Return the (x, y) coordinate for the center point of the cell that contains the specified text.  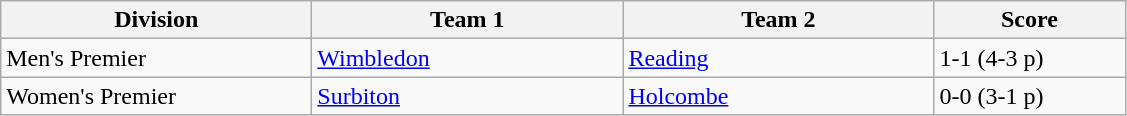
Men's Premier (156, 58)
Team 2 (778, 20)
Holcombe (778, 96)
Surbiton (468, 96)
Wimbledon (468, 58)
Division (156, 20)
0-0 (3-1 p) (1030, 96)
Women's Premier (156, 96)
Team 1 (468, 20)
Score (1030, 20)
Reading (778, 58)
1-1 (4-3 p) (1030, 58)
